Detect which cell encompasses the target text, then output its (x, y) center coordinate. 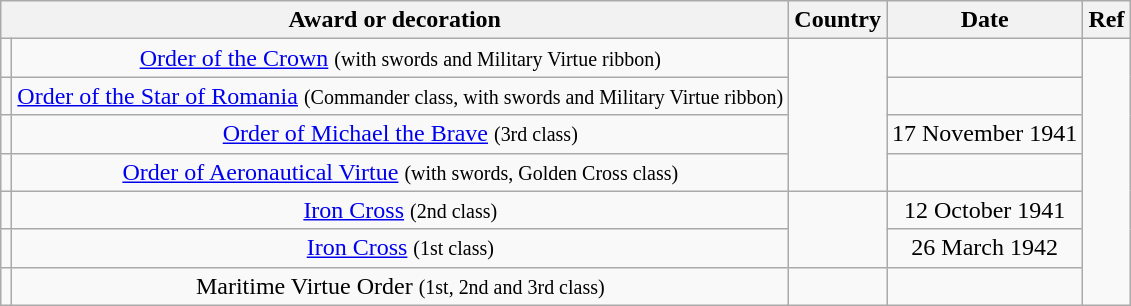
Ref (1106, 20)
26 March 1942 (984, 248)
Iron Cross (2nd class) (400, 210)
Country (838, 20)
Order of the Crown (with swords and Military Virtue ribbon) (400, 58)
Date (984, 20)
12 October 1941 (984, 210)
Iron Cross (1st class) (400, 248)
Order of Aeronautical Virtue (with swords, Golden Cross class) (400, 172)
17 November 1941 (984, 134)
Order of Michael the Brave (3rd class) (400, 134)
Award or decoration (395, 20)
Maritime Virtue Order (1st, 2nd and 3rd class) (400, 286)
Order of the Star of Romania (Commander class, with swords and Military Virtue ribbon) (400, 96)
